Return the [x, y] coordinate for the center point of the cell that contains the specified text.  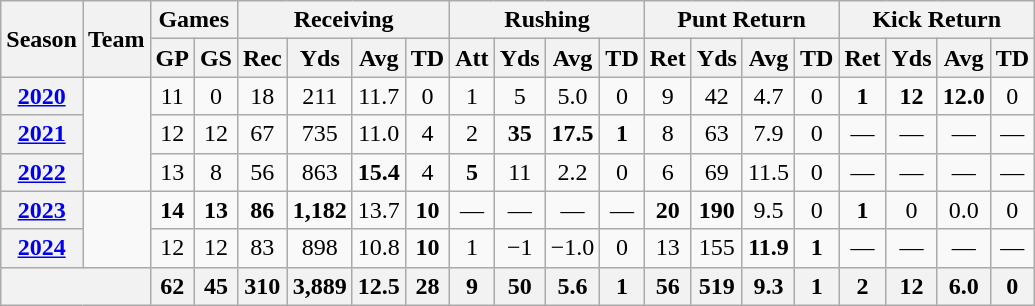
17.5 [572, 134]
3,889 [320, 286]
6.0 [964, 286]
7.9 [768, 134]
11.0 [378, 134]
11.5 [768, 172]
35 [520, 134]
735 [320, 134]
−1 [520, 248]
GP [172, 58]
67 [262, 134]
11.9 [768, 248]
6 [668, 172]
Punt Return [742, 20]
2024 [42, 248]
Rushing [548, 20]
211 [320, 96]
898 [320, 248]
63 [716, 134]
12.5 [378, 286]
2.2 [572, 172]
15.4 [378, 172]
9.5 [768, 210]
2020 [42, 96]
2023 [42, 210]
5.6 [572, 286]
62 [172, 286]
83 [262, 248]
14 [172, 210]
69 [716, 172]
Att [472, 58]
2022 [42, 172]
18 [262, 96]
42 [716, 96]
86 [262, 210]
519 [716, 286]
155 [716, 248]
45 [216, 286]
310 [262, 286]
20 [668, 210]
1,182 [320, 210]
50 [520, 286]
13.7 [378, 210]
−1.0 [572, 248]
Receiving [343, 20]
Season [42, 39]
Rec [262, 58]
11.7 [378, 96]
10.8 [378, 248]
Games [194, 20]
5.0 [572, 96]
0.0 [964, 210]
Kick Return [937, 20]
2021 [42, 134]
863 [320, 172]
Team [116, 39]
9.3 [768, 286]
190 [716, 210]
12.0 [964, 96]
28 [427, 286]
4.7 [768, 96]
GS [216, 58]
